Scan for the cell matching the given text and deliver its (X, Y) coordinate at center. 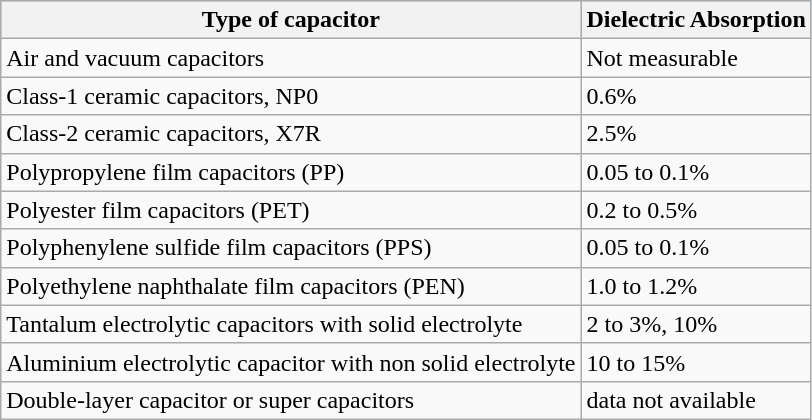
Double-layer capacitor or super capacitors (291, 400)
Polyethylene naphthalate film capacitors (PEN) (291, 286)
Polyester film capacitors (PET) (291, 210)
Not measurable (696, 58)
2.5% (696, 134)
Type of capacitor (291, 20)
data not available (696, 400)
Dielectric Absorption (696, 20)
Tantalum electrolytic capacitors with solid electrolyte (291, 324)
Polypropylene film capacitors (PP) (291, 172)
Class-1 ceramic capacitors, NP0 (291, 96)
Class-2 ceramic capacitors, X7R (291, 134)
0.2 to 0.5% (696, 210)
2 to 3%, 10% (696, 324)
Aluminium electrolytic capacitor with non solid electrolyte (291, 362)
Polyphenylene sulfide film capacitors (PPS) (291, 248)
10 to 15% (696, 362)
0.6% (696, 96)
Air and vacuum capacitors (291, 58)
1.0 to 1.2% (696, 286)
